Extract the [x, y] coordinate from the center of the cell holding the provided text.  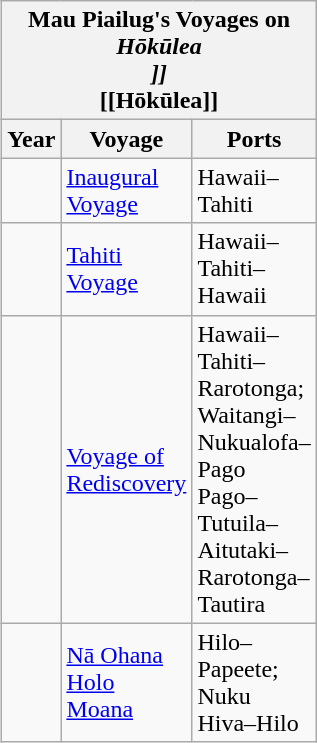
Nā Ohana Holo Moana [126, 682]
Year [32, 139]
Ports [254, 139]
Hawaii–Tahiti [254, 190]
Hilo–Papeete; Nuku Hiva–Hilo [254, 682]
Tahiti Voyage [126, 269]
Mau Piailug's Voyages on Hōkūlea ]][[Hōkūlea]] [159, 60]
Voyage of Rediscovery [126, 469]
Voyage [126, 139]
Hawaii–Tahiti–Rarotonga;Waitangi–Nukualofa–Pago Pago–Tutuila–Aitutaki–Rarotonga–Tautira [254, 469]
Hawaii–Tahiti–Hawaii [254, 269]
Inaugural Voyage [126, 190]
